Capture the cell that displays the provided text and extract its [x, y] central coordinate. 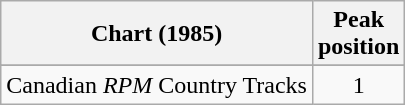
1 [358, 85]
Canadian RPM Country Tracks [157, 85]
Peakposition [358, 34]
Chart (1985) [157, 34]
